Detect which cell encompasses the target text, then output its [x, y] center coordinate. 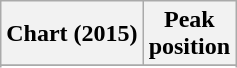
Peakposition [189, 34]
Chart (2015) [72, 34]
